Identify which cell holds the provided text, then report its (X, Y) central coordinate. 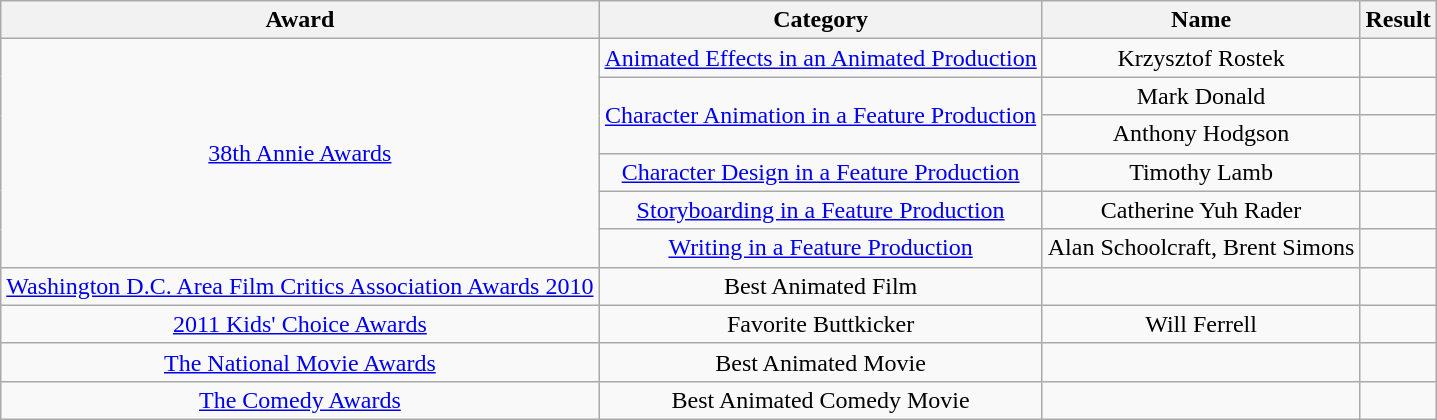
Mark Donald (1201, 96)
Washington D.C. Area Film Critics Association Awards 2010 (300, 286)
Award (300, 20)
Best Animated Movie (820, 362)
Best Animated Comedy Movie (820, 400)
Writing in a Feature Production (820, 248)
Category (820, 20)
Krzysztof Rostek (1201, 58)
Will Ferrell (1201, 324)
Animated Effects in an Animated Production (820, 58)
Result (1398, 20)
The Comedy Awards (300, 400)
Best Animated Film (820, 286)
2011 Kids' Choice Awards (300, 324)
Catherine Yuh Rader (1201, 210)
Storyboarding in a Feature Production (820, 210)
Alan Schoolcraft, Brent Simons (1201, 248)
The National Movie Awards (300, 362)
Name (1201, 20)
Character Animation in a Feature Production (820, 115)
Timothy Lamb (1201, 172)
Anthony Hodgson (1201, 134)
38th Annie Awards (300, 153)
Favorite Buttkicker (820, 324)
Character Design in a Feature Production (820, 172)
